Extract the (X, Y) coordinate from the center of the cell holding the provided text.  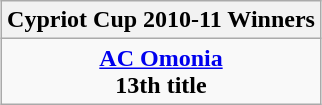
Cypriot Cup 2010-11 Winners (162, 20)
AC Omonia13th title (162, 72)
